Provide the (x, y) coordinate of the cell's center where the given text is located.  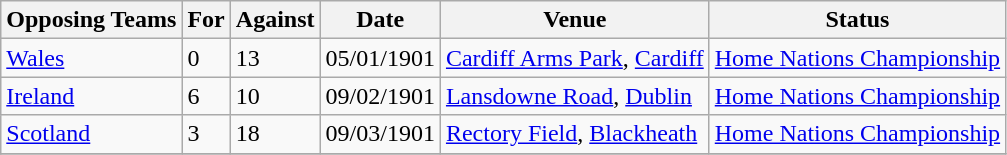
Opposing Teams (92, 20)
Against (275, 20)
05/01/1901 (380, 58)
3 (206, 134)
For (206, 20)
Cardiff Arms Park, Cardiff (574, 58)
09/02/1901 (380, 96)
6 (206, 96)
Ireland (92, 96)
Wales (92, 58)
0 (206, 58)
13 (275, 58)
18 (275, 134)
Date (380, 20)
Lansdowne Road, Dublin (574, 96)
Scotland (92, 134)
10 (275, 96)
Venue (574, 20)
Rectory Field, Blackheath (574, 134)
09/03/1901 (380, 134)
Status (857, 20)
